Identify which cell holds the provided text, then report its [X, Y] central coordinate. 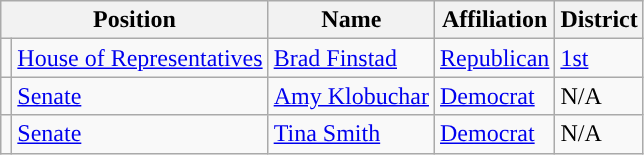
Brad Finstad [351, 58]
Affiliation [495, 20]
Name [351, 20]
Amy Klobuchar [351, 96]
Position [134, 20]
Republican [495, 58]
Tina Smith [351, 134]
House of Representatives [140, 58]
1st [599, 58]
District [599, 20]
